Return (X, Y) of the center of cell containing provided text 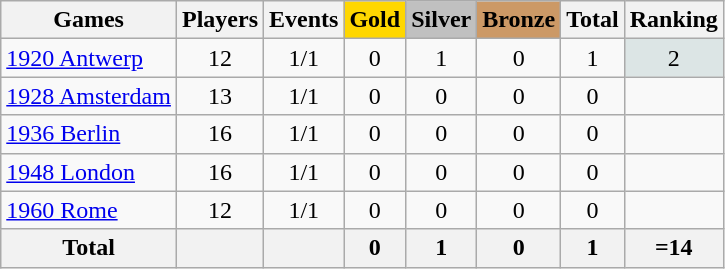
Games (89, 20)
=14 (674, 248)
Bronze (519, 20)
Ranking (674, 20)
Gold (375, 20)
1936 Berlin (89, 134)
1928 Amsterdam (89, 96)
1948 London (89, 172)
1920 Antwerp (89, 58)
Silver (442, 20)
1960 Rome (89, 210)
Players (220, 20)
Events (304, 20)
13 (220, 96)
2 (674, 58)
